Extract the [x, y] coordinate from the center of the cell holding the provided text.  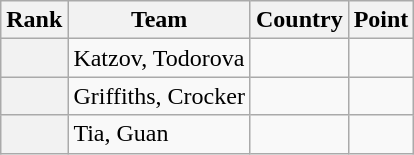
Tia, Guan [160, 134]
Point [381, 20]
Team [160, 20]
Griffiths, Crocker [160, 96]
Rank [34, 20]
Country [299, 20]
Katzov, Todorova [160, 58]
